Output the (X, Y) coordinate of the center of the cell containing the given text.  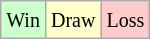
Draw (72, 20)
Loss (126, 20)
Win (24, 20)
